Pinpoint the cell where the given text exists, returning its (x, y) midpoint coordinate. 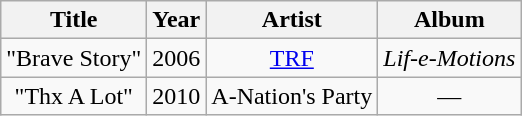
"Brave Story" (74, 58)
— (450, 96)
2006 (176, 58)
A-Nation's Party (292, 96)
TRF (292, 58)
Lif-e-Motions (450, 58)
Album (450, 20)
Year (176, 20)
"Thx A Lot" (74, 96)
Title (74, 20)
2010 (176, 96)
Artist (292, 20)
